Output the [x, y] coordinate of the center of the cell containing the given text.  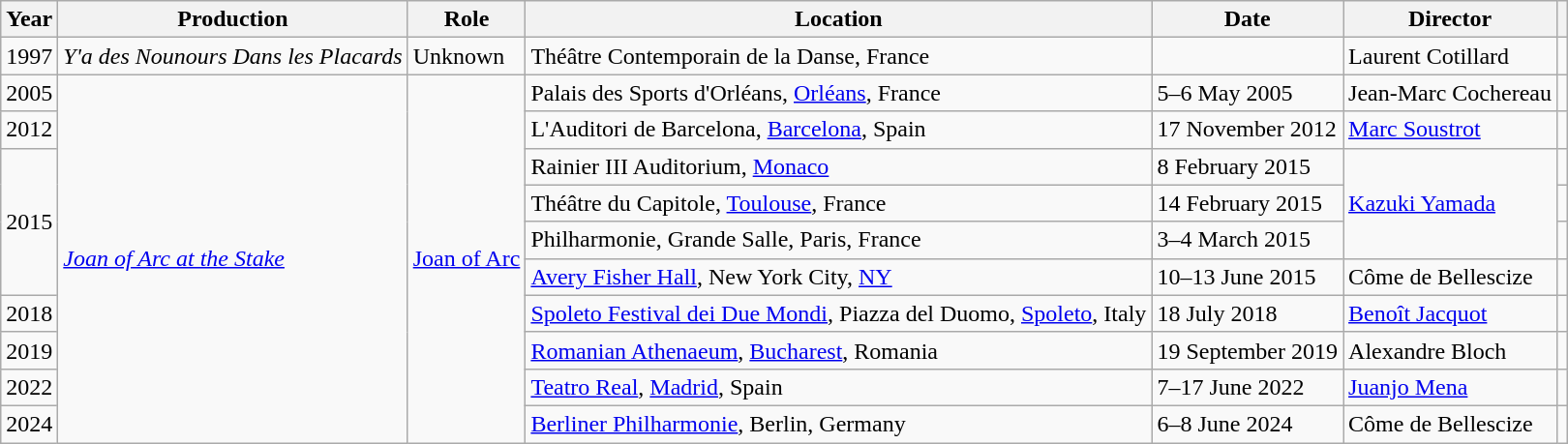
2015 [29, 222]
14 February 2015 [1248, 203]
Role [467, 19]
Palais des Sports d'Orléans, Orléans, France [838, 93]
1997 [29, 56]
2012 [29, 130]
17 November 2012 [1248, 130]
2005 [29, 93]
Joan of Arc at the Stake [232, 259]
2019 [29, 350]
Location [838, 19]
Joan of Arc [467, 259]
Director [1450, 19]
Benoît Jacquot [1450, 313]
Production [232, 19]
Juanjo Mena [1450, 387]
Théâtre du Capitole, Toulouse, France [838, 203]
Date [1248, 19]
L'Auditori de Barcelona, Barcelona, Spain [838, 130]
Spoleto Festival dei Due Mondi, Piazza del Duomo, Spoleto, Italy [838, 313]
2022 [29, 387]
3–4 March 2015 [1248, 240]
Avery Fisher Hall, New York City, NY [838, 277]
2024 [29, 424]
2018 [29, 313]
10–13 June 2015 [1248, 277]
19 September 2019 [1248, 350]
5–6 May 2005 [1248, 93]
Berliner Philharmonie, Berlin, Germany [838, 424]
Rainier III Auditorium, Monaco [838, 166]
Théâtre Contemporain de la Danse, France [838, 56]
Alexandre Bloch [1450, 350]
18 July 2018 [1248, 313]
Y'a des Nounours Dans les Placards [232, 56]
Teatro Real, Madrid, Spain [838, 387]
Year [29, 19]
7–17 June 2022 [1248, 387]
Philharmonie, Grande Salle, Paris, France [838, 240]
Unknown [467, 56]
Romanian Athenaeum, Bucharest, Romania [838, 350]
6–8 June 2024 [1248, 424]
Laurent Cotillard [1450, 56]
Jean-Marc Cochereau [1450, 93]
Marc Soustrot [1450, 130]
Kazuki Yamada [1450, 203]
8 February 2015 [1248, 166]
